Scan for the cell matching the given text and deliver its (x, y) coordinate at center. 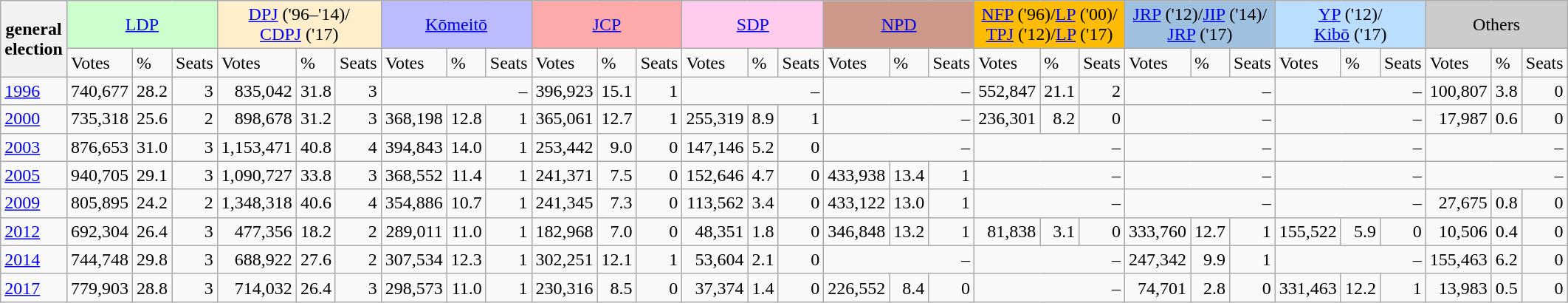
YP ('12)/Kibō ('17) (1350, 25)
247,342 (1158, 259)
2017 (34, 287)
12.8 (467, 119)
13.0 (909, 203)
2009 (34, 203)
8.4 (909, 287)
8.2 (1060, 119)
365,061 (564, 119)
Kōmeitō (456, 25)
3.1 (1060, 231)
3.8 (1506, 91)
SDP (753, 25)
688,922 (257, 259)
NFP ('96)/LP ('00)/TPJ ('12)/LP ('17) (1050, 25)
2.8 (1211, 287)
1,090,727 (257, 175)
155,522 (1308, 231)
53,604 (715, 259)
2005 (34, 175)
0.5 (1506, 287)
13.4 (909, 175)
779,903 (99, 287)
740,677 (99, 91)
433,938 (856, 175)
552,847 (1007, 91)
29.8 (152, 259)
4.7 (763, 175)
100,807 (1459, 91)
2014 (34, 259)
12.2 (1360, 287)
2003 (34, 147)
LDP (142, 25)
298,573 (413, 287)
255,319 (715, 119)
40.6 (316, 203)
147,146 (715, 147)
898,678 (257, 119)
13,983 (1459, 287)
21.1 (1060, 91)
236,301 (1007, 119)
1.8 (763, 231)
876,653 (99, 147)
241,345 (564, 203)
226,552 (856, 287)
2012 (34, 231)
DPJ ('96–'14)/CDPJ ('17) (299, 25)
302,251 (564, 259)
7.5 (617, 175)
692,304 (99, 231)
JCP (607, 25)
37,374 (715, 287)
1,153,471 (257, 147)
NPD (899, 25)
25.6 (152, 119)
1996 (34, 91)
31.0 (152, 147)
7.0 (617, 231)
3.4 (763, 203)
12.1 (617, 259)
27,675 (1459, 203)
29.1 (152, 175)
5.9 (1360, 231)
0.4 (1506, 231)
253,442 (564, 147)
2.1 (763, 259)
289,011 (413, 231)
346,848 (856, 231)
1.4 (763, 287)
8.5 (617, 287)
40.8 (316, 147)
354,886 (413, 203)
7.3 (617, 203)
17,987 (1459, 119)
JRP ('12)/JIP ('14)/JRP ('17) (1200, 25)
835,042 (257, 91)
230,316 (564, 287)
31.8 (316, 91)
113,562 (715, 203)
11.4 (467, 175)
333,760 (1158, 231)
155,463 (1459, 259)
1,348,318 (257, 203)
940,705 (99, 175)
805,895 (99, 203)
152,646 (715, 175)
31.2 (316, 119)
714,032 (257, 287)
2000 (34, 119)
14.0 (467, 147)
13.2 (909, 231)
477,356 (257, 231)
9.9 (1211, 259)
15.1 (617, 91)
28.8 (152, 287)
394,843 (413, 147)
241,371 (564, 175)
368,552 (413, 175)
433,122 (856, 203)
5.2 (763, 147)
0.6 (1506, 119)
24.2 (152, 203)
general election (34, 38)
396,923 (564, 91)
10.7 (467, 203)
10,506 (1459, 231)
27.6 (316, 259)
182,968 (564, 231)
368,198 (413, 119)
0.8 (1506, 203)
744,748 (99, 259)
74,701 (1158, 287)
48,351 (715, 231)
6.2 (1506, 259)
33.8 (316, 175)
81,838 (1007, 231)
331,463 (1308, 287)
8.9 (763, 119)
12.3 (467, 259)
18.2 (316, 231)
9.0 (617, 147)
735,318 (99, 119)
Others (1496, 25)
28.2 (152, 91)
307,534 (413, 259)
